Extract the [X, Y] coordinate from the center of the cell holding the provided text.  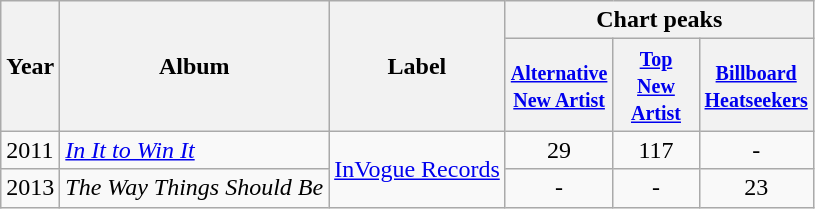
2013 [30, 188]
Billboard Heatseekers [756, 85]
InVogue Records [418, 169]
117 [656, 150]
Chart peaks [659, 20]
29 [559, 150]
2011 [30, 150]
Top New Artist [656, 85]
The Way Things Should Be [194, 188]
In It to Win It [194, 150]
Year [30, 66]
23 [756, 188]
Album [194, 66]
Label [418, 66]
Alternative New Artist [559, 85]
